Search for the cell housing the specified text and yield its [x, y] center coordinate. 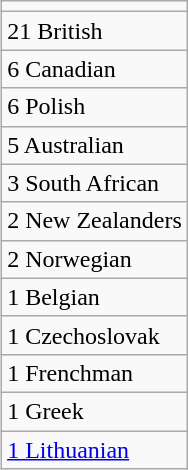
2 New Zealanders [95, 221]
1 Frenchman [95, 373]
5 Australian [95, 145]
6 Canadian [95, 69]
3 South African [95, 183]
2 Norwegian [95, 259]
1 Belgian [95, 297]
21 British [95, 31]
1 Greek [95, 411]
6 Polish [95, 107]
1 Lithuanian [95, 449]
1 Czechoslovak [95, 335]
